Provide the [x, y] coordinate of the cell's center where the given text is located.  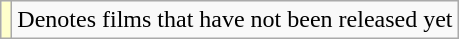
Denotes films that have not been released yet [235, 20]
